Locate the cell with the specified text and output its [X, Y] center coordinate. 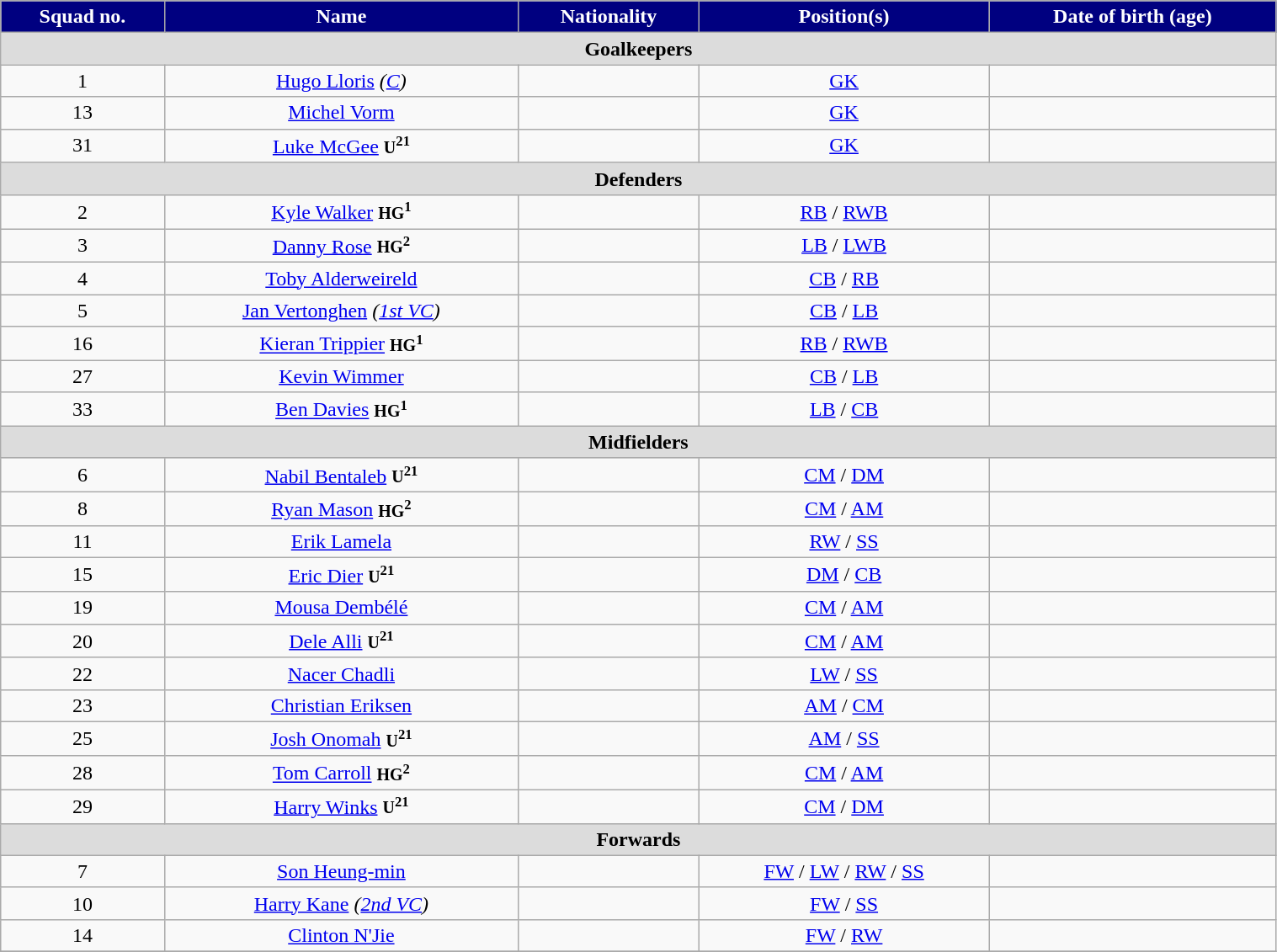
Nacer Chadli [341, 673]
14 [82, 935]
AM / CM [843, 705]
28 [82, 773]
Danny Rose HG2 [341, 246]
7 [82, 871]
25 [82, 739]
Ben Davies HG1 [341, 409]
Tom Carroll HG2 [341, 773]
15 [82, 575]
10 [82, 903]
Christian Eriksen [341, 705]
Mousa Dembélé [341, 608]
Nabil Bentaleb U21 [341, 475]
27 [82, 376]
8 [82, 509]
Son Heung-min [341, 871]
1 [82, 81]
Kyle Walker HG1 [341, 211]
Harry Kane (2nd VC) [341, 903]
Eric Dier U21 [341, 575]
Midfielders [638, 442]
Dele Alli U21 [341, 641]
Jan Vertonghen (1st VC) [341, 311]
Toby Alderweireld [341, 279]
Position(s) [843, 17]
11 [82, 542]
33 [82, 409]
19 [82, 608]
Luke McGee U21 [341, 146]
FW / RW [843, 935]
Squad no. [82, 17]
FW / LW / RW / SS [843, 871]
FW / SS [843, 903]
Ryan Mason HG2 [341, 509]
LW / SS [843, 673]
DM / CB [843, 575]
13 [82, 113]
Josh Onomah U21 [341, 739]
RW / SS [843, 542]
Michel Vorm [341, 113]
31 [82, 146]
20 [82, 641]
Defenders [638, 178]
16 [82, 343]
Date of birth (age) [1133, 17]
6 [82, 475]
Hugo Lloris (C) [341, 81]
22 [82, 673]
3 [82, 246]
Nationality [609, 17]
Clinton N'Jie [341, 935]
Kieran Trippier HG1 [341, 343]
Kevin Wimmer [341, 376]
Goalkeepers [638, 49]
23 [82, 705]
LB / LWB [843, 246]
Erik Lamela [341, 542]
Harry Winks U21 [341, 806]
4 [82, 279]
Forwards [638, 839]
CB / RB [843, 279]
2 [82, 211]
Name [341, 17]
29 [82, 806]
5 [82, 311]
LB / CB [843, 409]
AM / SS [843, 739]
